Identify which cell holds the provided text, then report its (X, Y) central coordinate. 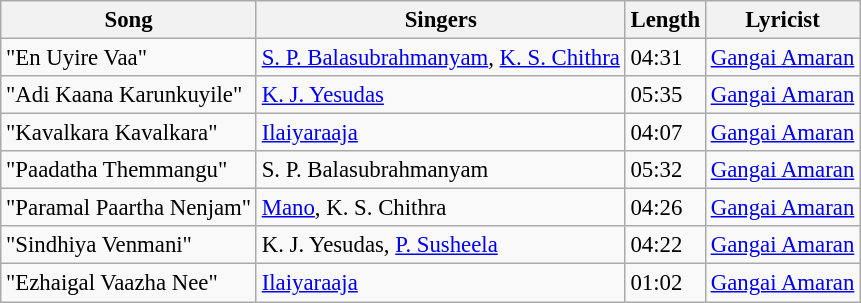
05:35 (665, 95)
Song (129, 20)
"Adi Kaana Karunkuyile" (129, 95)
Lyricist (782, 20)
S. P. Balasubrahmanyam, K. S. Chithra (440, 58)
Length (665, 20)
S. P. Balasubrahmanyam (440, 170)
01:02 (665, 283)
K. J. Yesudas (440, 95)
K. J. Yesudas, P. Susheela (440, 245)
Singers (440, 20)
"Paramal Paartha Nenjam" (129, 208)
04:07 (665, 133)
"Kavalkara Kavalkara" (129, 133)
04:31 (665, 58)
"Paadatha Themmangu" (129, 170)
"Sindhiya Venmani" (129, 245)
Mano, K. S. Chithra (440, 208)
"En Uyire Vaa" (129, 58)
05:32 (665, 170)
04:26 (665, 208)
04:22 (665, 245)
"Ezhaigal Vaazha Nee" (129, 283)
